For the text-containing cell, return its midpoint in (X, Y) coordinate format. 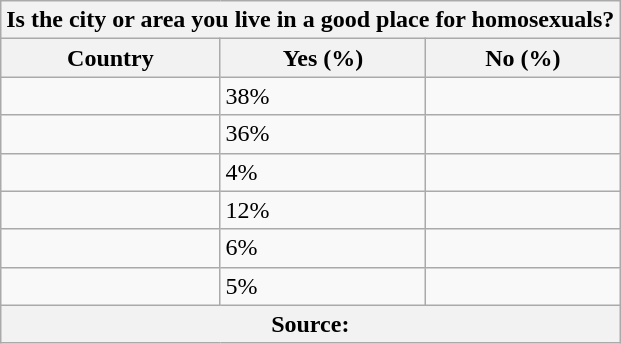
36% (323, 134)
Source: (310, 324)
4% (323, 172)
12% (323, 210)
Is the city or area you live in a good place for homosexuals? (310, 20)
Country (110, 58)
38% (323, 96)
6% (323, 248)
No (%) (523, 58)
Yes (%) (323, 58)
5% (323, 286)
